Return the [x, y] coordinate for the center point of the cell that contains the specified text.  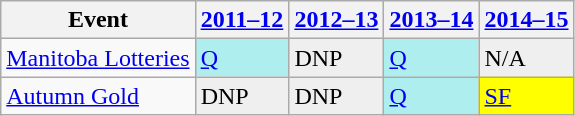
2012–13 [336, 20]
2011–12 [242, 20]
Event [98, 20]
2014–15 [526, 20]
SF [526, 96]
Autumn Gold [98, 96]
2013–14 [432, 20]
Manitoba Lotteries [98, 58]
N/A [526, 58]
